Determine the (x, y) coordinate at the center of the cell enclosing the given text.  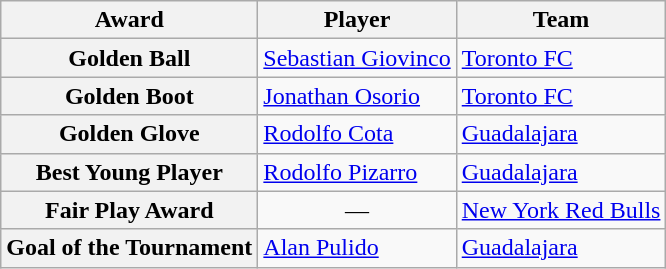
Player (357, 20)
Goal of the Tournament (130, 248)
Golden Ball (130, 58)
— (357, 210)
Rodolfo Pizarro (357, 172)
Fair Play Award (130, 210)
Alan Pulido (357, 248)
Award (130, 20)
Best Young Player (130, 172)
Rodolfo Cota (357, 134)
Team (561, 20)
Golden Boot (130, 96)
Sebastian Giovinco (357, 58)
New York Red Bulls (561, 210)
Golden Glove (130, 134)
Jonathan Osorio (357, 96)
